Scan for the cell matching the given text and deliver its [X, Y] coordinate at center. 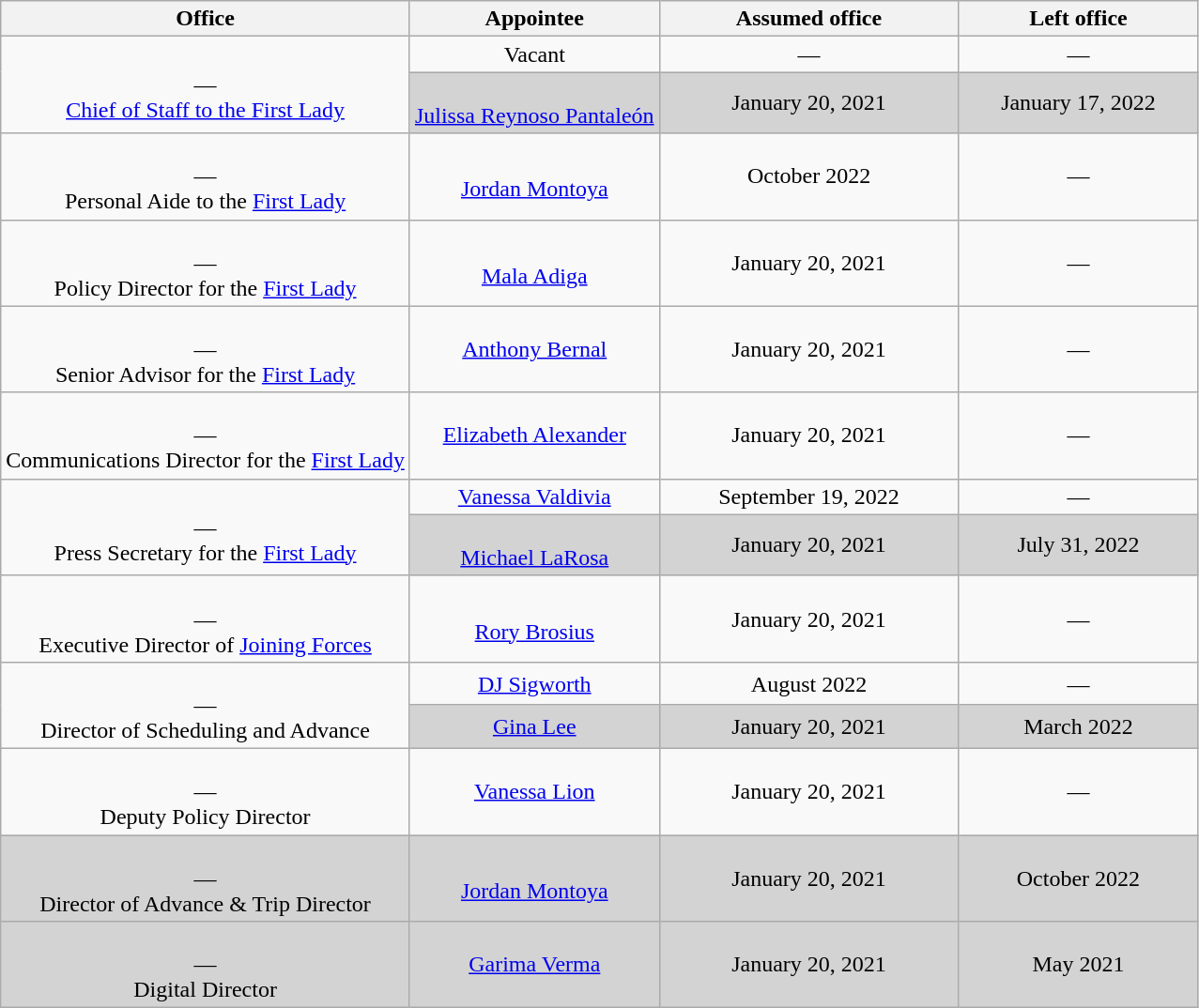
August 2022 [809, 683]
—Communications Director for the First Lady [206, 435]
Gina Lee [534, 726]
September 19, 2022 [809, 496]
Julissa Reynoso Pantaleón [534, 103]
Vacant [534, 54]
— Deputy Policy Director [206, 791]
Left office [1078, 19]
January 17, 2022 [1078, 103]
Anthony Bernal [534, 349]
Vanessa Lion [534, 791]
— Director of Scheduling and Advance [206, 705]
Michael LaRosa [534, 544]
—Digital Director [206, 965]
—Personal Aide to the First Lady [206, 176]
March 2022 [1078, 726]
Elizabeth Alexander [534, 435]
—Chief of Staff to the First Lady [206, 84]
—Policy Director for the First Lady [206, 263]
Rory Brosius [534, 619]
DJ Sigworth [534, 683]
—Senior Advisor for the First Lady [206, 349]
July 31, 2022 [1078, 544]
May 2021 [1078, 965]
Vanessa Valdivia [534, 496]
—Executive Director of Joining Forces [206, 619]
Assumed office [809, 19]
Mala Adiga [534, 263]
—Press Secretary for the First Lady [206, 527]
Appointee [534, 19]
Office [206, 19]
—Director of Advance & Trip Director [206, 878]
Garima Verma [534, 965]
